Extract the [X, Y] coordinate from the center of the cell holding the provided text.  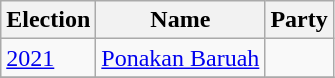
Party [299, 20]
Election [48, 20]
2021 [48, 58]
Ponakan Baruah [180, 58]
Name [180, 20]
